Capture the cell that displays the provided text and extract its (X, Y) central coordinate. 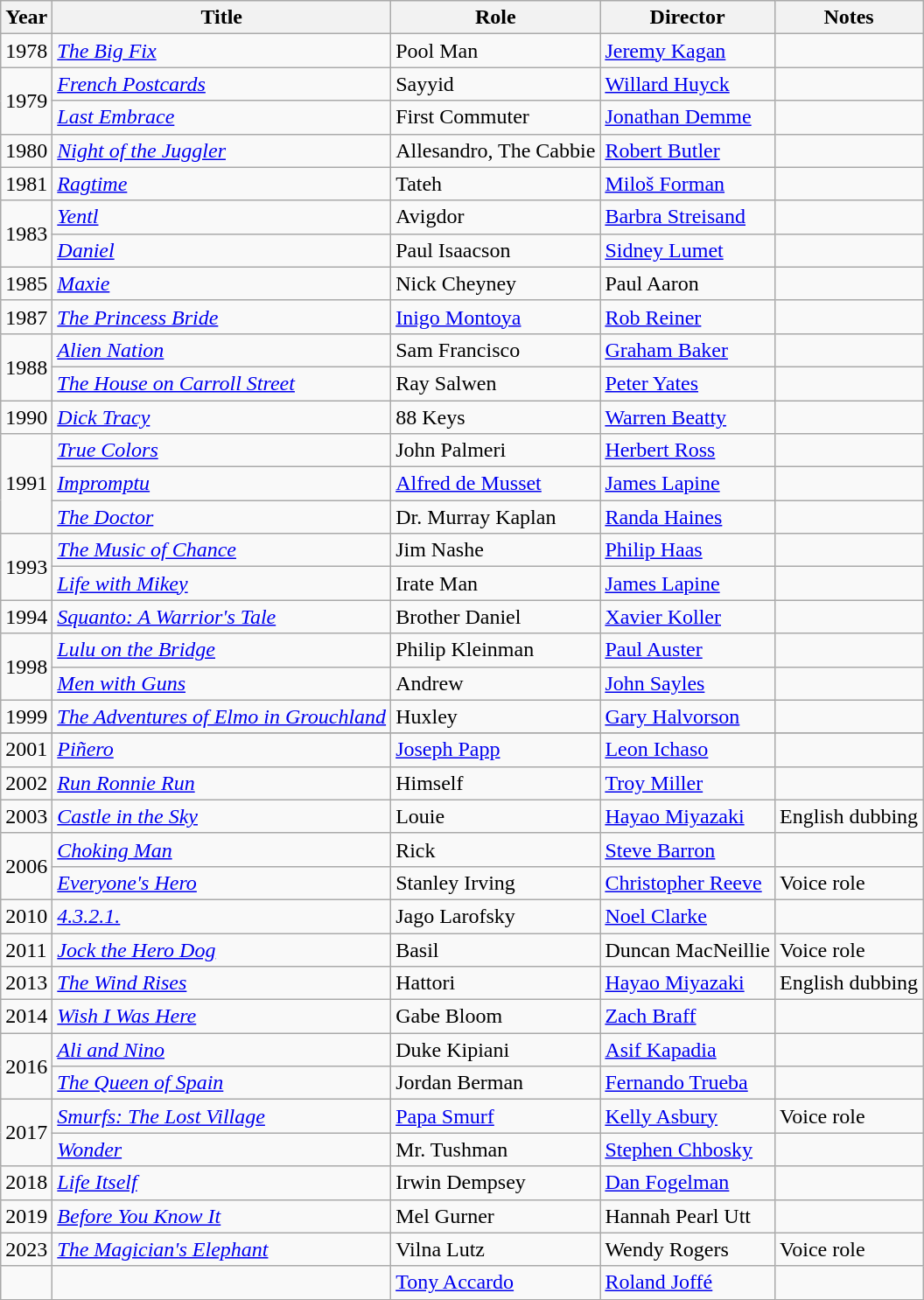
Huxley (495, 716)
Dr. Murray Kaplan (495, 517)
Basil (495, 949)
Rick (495, 849)
Hattori (495, 983)
Jock the Hero Dog (222, 949)
1987 (26, 317)
Steve Barron (688, 849)
Daniel (222, 250)
Paul Isaacson (495, 250)
True Colors (222, 451)
Paul Auster (688, 650)
1990 (26, 417)
Christopher Reeve (688, 883)
Wish I Was Here (222, 1017)
Stanley Irving (495, 883)
Philip Haas (688, 550)
2006 (26, 866)
Andrew (495, 683)
Graham Baker (688, 350)
Stephen Chbosky (688, 1150)
1980 (26, 150)
Ray Salwen (495, 383)
Brother Daniel (495, 617)
2011 (26, 949)
Year (26, 17)
The Adventures of Elmo in Grouchland (222, 716)
The Magician's Elephant (222, 1249)
Squanto: A Warrior's Tale (222, 617)
First Commuter (495, 117)
Impromptu (222, 484)
Leon Ichaso (688, 750)
2010 (26, 916)
Gabe Bloom (495, 1017)
Jonathan Demme (688, 117)
1998 (26, 667)
2002 (26, 783)
French Postcards (222, 84)
2001 (26, 750)
Robert Butler (688, 150)
Lulu on the Bridge (222, 650)
John Palmeri (495, 451)
1988 (26, 367)
Pool Man (495, 51)
The Music of Chance (222, 550)
Alfred de Musset (495, 484)
Mel Gurner (495, 1216)
88 Keys (495, 417)
2023 (26, 1249)
Sidney Lumet (688, 250)
Irwin Dempsey (495, 1183)
2019 (26, 1216)
Jago Larofsky (495, 916)
2016 (26, 1066)
1999 (26, 716)
Gary Halvorson (688, 716)
Asif Kapadia (688, 1050)
Maxie (222, 283)
Herbert Ross (688, 451)
Philip Kleinman (495, 650)
Avigdor (495, 217)
Sayyid (495, 84)
Notes (849, 17)
1985 (26, 283)
Noel Clarke (688, 916)
Xavier Koller (688, 617)
Warren Beatty (688, 417)
Tateh (495, 184)
Sam Francisco (495, 350)
Castle in the Sky (222, 816)
Kelly Asbury (688, 1116)
1991 (26, 484)
Title (222, 17)
Zach Braff (688, 1017)
Willard Huyck (688, 84)
Miloš Forman (688, 184)
Joseph Papp (495, 750)
Alien Nation (222, 350)
4.3.2.1. (222, 916)
Rob Reiner (688, 317)
Director (688, 17)
Mr. Tushman (495, 1150)
Hannah Pearl Utt (688, 1216)
Louie (495, 816)
Barbra Streisand (688, 217)
Roland Joffé (688, 1283)
Ragtime (222, 184)
The Big Fix (222, 51)
The Princess Bride (222, 317)
The Queen of Spain (222, 1083)
Life Itself (222, 1183)
Peter Yates (688, 383)
1993 (26, 567)
Nick Cheyney (495, 283)
The House on Carroll Street (222, 383)
Men with Guns (222, 683)
1983 (26, 234)
Jeremy Kagan (688, 51)
1981 (26, 184)
Duke Kipiani (495, 1050)
Randa Haines (688, 517)
Dan Fogelman (688, 1183)
2017 (26, 1133)
Role (495, 17)
1994 (26, 617)
Piñero (222, 750)
John Sayles (688, 683)
2014 (26, 1017)
Choking Man (222, 849)
Jim Nashe (495, 550)
Troy Miller (688, 783)
Irate Man (495, 584)
Run Ronnie Run (222, 783)
2013 (26, 983)
Himself (495, 783)
Vilna Lutz (495, 1249)
The Doctor (222, 517)
Paul Aaron (688, 283)
Tony Accardo (495, 1283)
Duncan MacNeillie (688, 949)
Everyone's Hero (222, 883)
Life with Mikey (222, 584)
2018 (26, 1183)
Fernando Trueba (688, 1083)
Dick Tracy (222, 417)
Smurfs: The Lost Village (222, 1116)
Jordan Berman (495, 1083)
Papa Smurf (495, 1116)
1979 (26, 101)
Wonder (222, 1150)
Night of the Juggler (222, 150)
2003 (26, 816)
Yentl (222, 217)
Last Embrace (222, 117)
Inigo Montoya (495, 317)
Before You Know It (222, 1216)
Ali and Nino (222, 1050)
Wendy Rogers (688, 1249)
The Wind Rises (222, 983)
Allesandro, The Cabbie (495, 150)
1978 (26, 51)
